Pinpoint the cell where the given text exists, returning its [X, Y] midpoint coordinate. 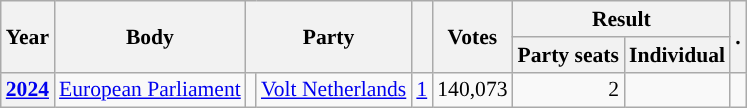
Votes [472, 36]
Party seats [568, 55]
Individual [677, 55]
2 [568, 90]
European Parliament [150, 90]
Party [329, 36]
1 [422, 90]
140,073 [472, 90]
Volt Netherlands [334, 90]
Year [28, 36]
Result [622, 19]
2024 [28, 90]
Body [150, 36]
. [738, 36]
